Return [x, y] of the center of cell containing provided text 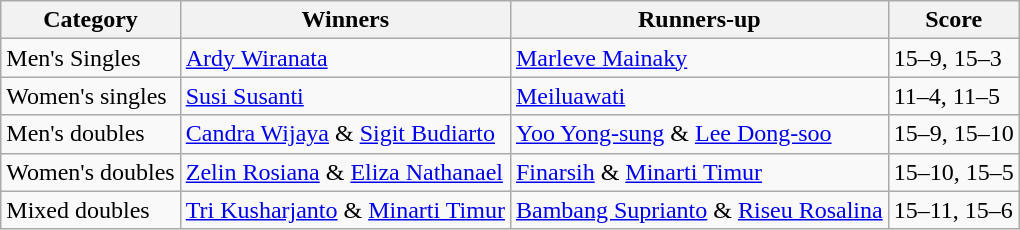
Men's Singles [90, 58]
15–11, 15–6 [954, 210]
15–10, 15–5 [954, 172]
Yoo Yong-sung & Lee Dong-soo [699, 134]
Tri Kusharjanto & Minarti Timur [345, 210]
Mixed doubles [90, 210]
Zelin Rosiana & Eliza Nathanael [345, 172]
15–9, 15–10 [954, 134]
Women's doubles [90, 172]
Marleve Mainaky [699, 58]
Winners [345, 20]
Women's singles [90, 96]
11–4, 11–5 [954, 96]
Ardy Wiranata [345, 58]
Bambang Suprianto & Riseu Rosalina [699, 210]
Runners-up [699, 20]
Candra Wijaya & Sigit Budiarto [345, 134]
Finarsih & Minarti Timur [699, 172]
Meiluawati [699, 96]
Category [90, 20]
15–9, 15–3 [954, 58]
Susi Susanti [345, 96]
Men's doubles [90, 134]
Score [954, 20]
